Return [X, Y] of the center of cell containing provided text 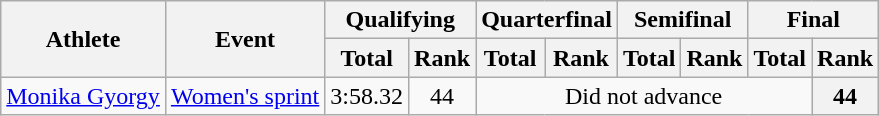
Monika Gyorgy [84, 96]
3:58.32 [367, 96]
Event [244, 39]
Final [814, 20]
Did not advance [644, 96]
Women's sprint [244, 96]
Semifinal [682, 20]
Quarterfinal [547, 20]
Athlete [84, 39]
Qualifying [400, 20]
